Pinpoint the cell where the given text exists, returning its (X, Y) midpoint coordinate. 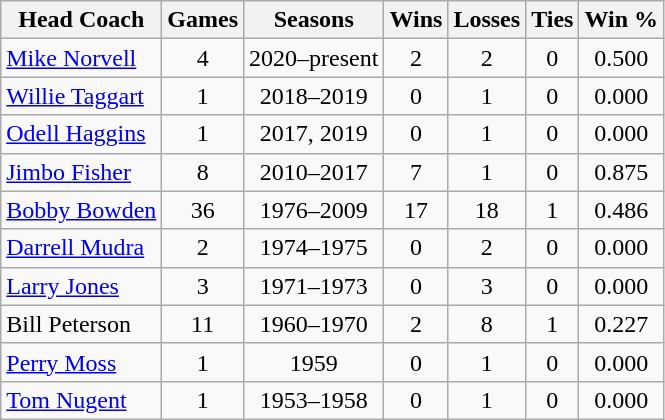
1959 (314, 362)
Head Coach (82, 20)
Darrell Mudra (82, 248)
Bill Peterson (82, 324)
2010–2017 (314, 172)
Tom Nugent (82, 400)
36 (203, 210)
11 (203, 324)
Games (203, 20)
Perry Moss (82, 362)
Seasons (314, 20)
Larry Jones (82, 286)
7 (416, 172)
Ties (552, 20)
4 (203, 58)
0.875 (622, 172)
0.227 (622, 324)
17 (416, 210)
Odell Haggins (82, 134)
0.500 (622, 58)
1976–2009 (314, 210)
18 (487, 210)
Jimbo Fisher (82, 172)
Mike Norvell (82, 58)
2017, 2019 (314, 134)
Willie Taggart (82, 96)
0.486 (622, 210)
Bobby Bowden (82, 210)
2018–2019 (314, 96)
2020–present (314, 58)
1960–1970 (314, 324)
Wins (416, 20)
1971–1973 (314, 286)
1974–1975 (314, 248)
Win % (622, 20)
1953–1958 (314, 400)
Losses (487, 20)
